Detect which cell encompasses the target text, then output its [X, Y] center coordinate. 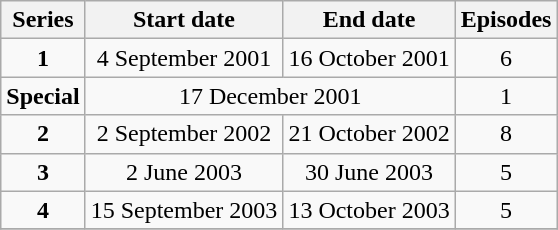
3 [43, 172]
30 June 2003 [369, 172]
Series [43, 20]
4 [43, 210]
Start date [184, 20]
16 October 2001 [369, 58]
End date [369, 20]
2 September 2002 [184, 134]
21 October 2002 [369, 134]
2 [43, 134]
17 December 2001 [270, 96]
15 September 2003 [184, 210]
2 June 2003 [184, 172]
4 September 2001 [184, 58]
Special [43, 96]
Episodes [506, 20]
13 October 2003 [369, 210]
6 [506, 58]
8 [506, 134]
